Identify which cell holds the provided text, then report its (x, y) central coordinate. 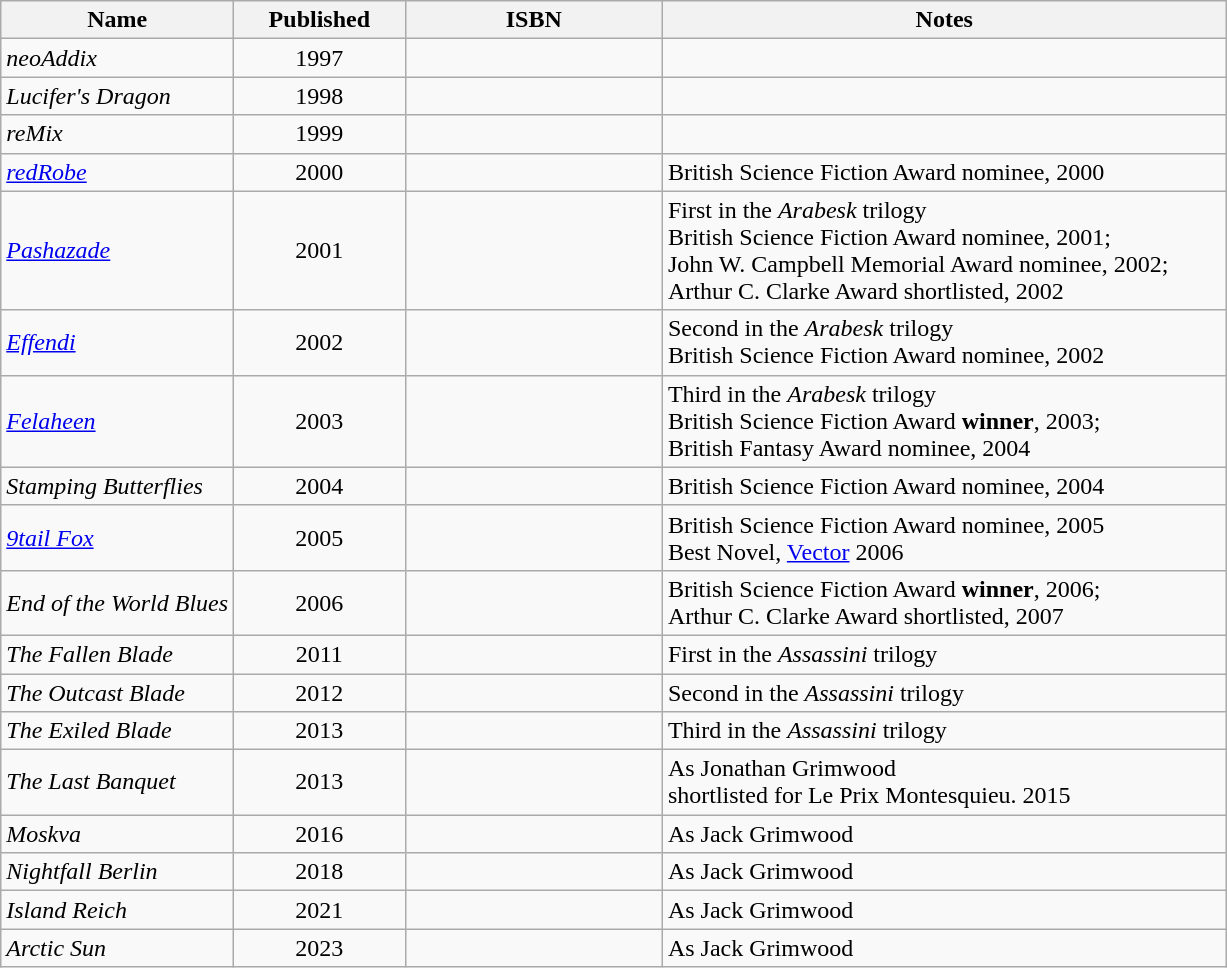
The Exiled Blade (118, 731)
The Last Banquet (118, 782)
Effendi (118, 342)
Nightfall Berlin (118, 872)
Stamping Butterflies (118, 486)
2023 (320, 948)
Moskva (118, 834)
Second in the Assassini trilogy (944, 693)
2006 (320, 602)
Second in the Arabesk trilogyBritish Science Fiction Award nominee, 2002 (944, 342)
2000 (320, 172)
1999 (320, 134)
End of the World Blues (118, 602)
British Science Fiction Award nominee, 2000 (944, 172)
9tail Fox (118, 538)
Third in the Assassini trilogy (944, 731)
Published (320, 20)
reMix (118, 134)
redRobe (118, 172)
British Science Fiction Award nominee, 2005Best Novel, Vector 2006 (944, 538)
Third in the Arabesk trilogyBritish Science Fiction Award winner, 2003;British Fantasy Award nominee, 2004 (944, 421)
ISBN (534, 20)
The Outcast Blade (118, 693)
Pashazade (118, 250)
2004 (320, 486)
2012 (320, 693)
Lucifer's Dragon (118, 96)
The Fallen Blade (118, 654)
2016 (320, 834)
First in the Assassini trilogy (944, 654)
2018 (320, 872)
As Jonathan Grimwood shortlisted for Le Prix Montesquieu. 2015 (944, 782)
2001 (320, 250)
2003 (320, 421)
2011 (320, 654)
1997 (320, 58)
neoAddix (118, 58)
Island Reich (118, 910)
2021 (320, 910)
2002 (320, 342)
2005 (320, 538)
Name (118, 20)
British Science Fiction Award nominee, 2004 (944, 486)
1998 (320, 96)
British Science Fiction Award winner, 2006; Arthur C. Clarke Award shortlisted, 2007 (944, 602)
Felaheen (118, 421)
Notes (944, 20)
Arctic Sun (118, 948)
